Search for the cell housing the specified text and yield its [X, Y] center coordinate. 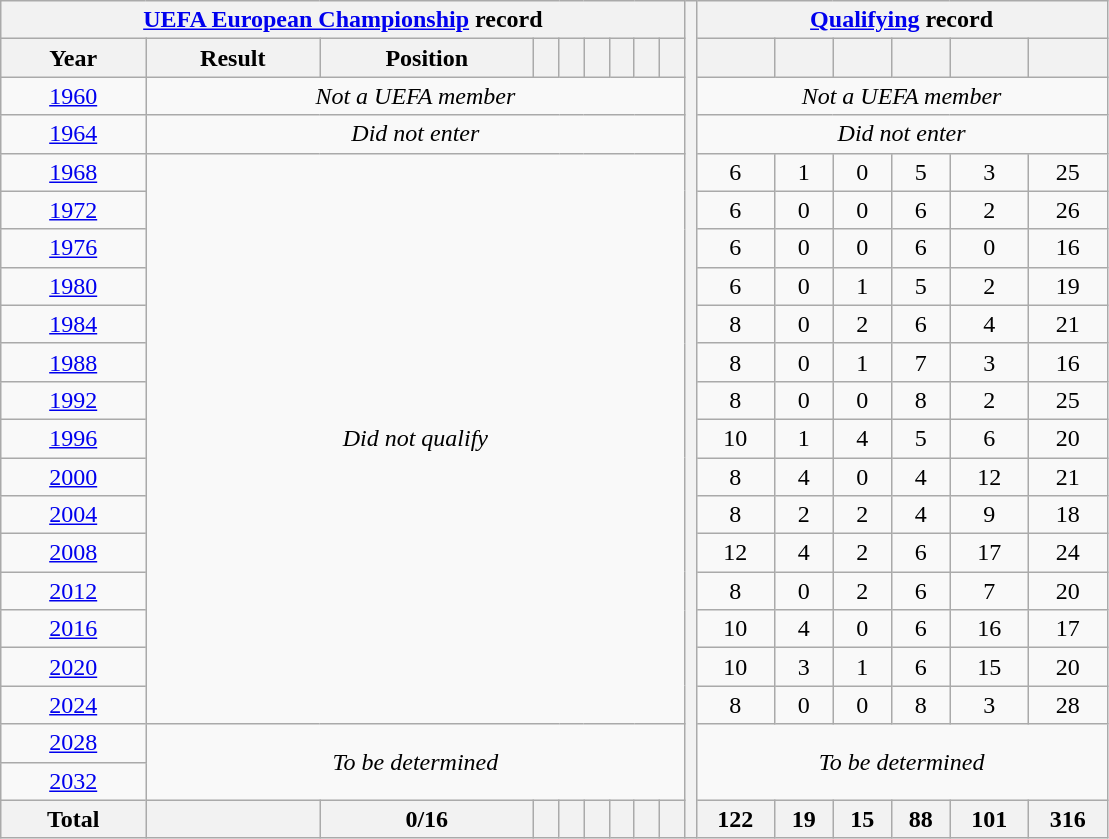
2024 [74, 705]
9 [989, 515]
1972 [74, 210]
2000 [74, 477]
122 [735, 819]
2020 [74, 667]
101 [989, 819]
1976 [74, 248]
2012 [74, 591]
18 [1068, 515]
24 [1068, 553]
1988 [74, 362]
28 [1068, 705]
UEFA European Championship record [343, 20]
0/16 [427, 819]
1980 [74, 286]
1960 [74, 96]
26 [1068, 210]
2004 [74, 515]
1964 [74, 134]
2028 [74, 743]
2016 [74, 629]
Qualifying record [902, 20]
88 [920, 819]
Total [74, 819]
Position [427, 58]
2008 [74, 553]
1996 [74, 438]
Result [233, 58]
Year [74, 58]
1984 [74, 324]
1992 [74, 400]
1968 [74, 172]
Did not qualify [416, 438]
2032 [74, 781]
316 [1068, 819]
